Identify which cell holds the provided text, then report its (X, Y) central coordinate. 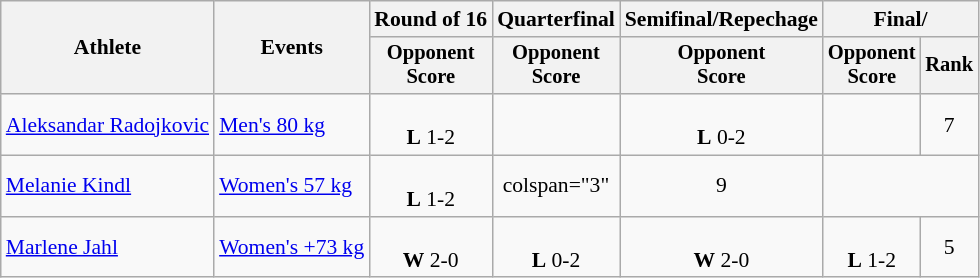
Semifinal/Repechage (722, 19)
Marlene Jahl (108, 248)
5 (949, 248)
Aleksandar Radojkovic (108, 124)
Melanie Kindl (108, 186)
Quarterfinal (556, 19)
Athlete (108, 48)
Men's 80 kg (292, 124)
colspan="3" (556, 186)
7 (949, 124)
Final/ (900, 19)
9 (722, 186)
Women's 57 kg (292, 186)
Women's +73 kg (292, 248)
Rank (949, 66)
Round of 16 (430, 19)
Events (292, 48)
